Return [x, y] of the center of cell containing provided text 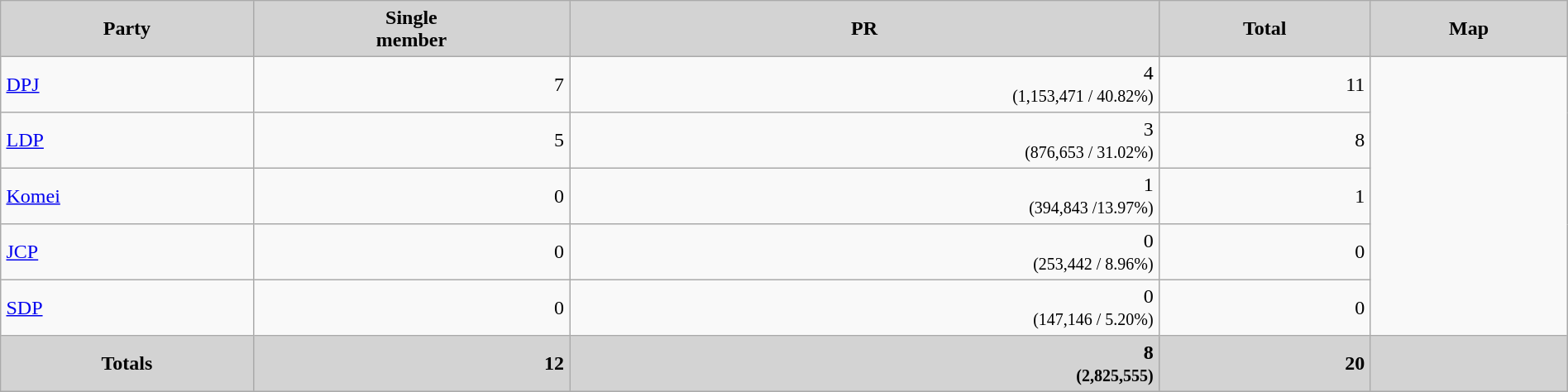
LDP [127, 141]
4(1,153,471 / 40.82%) [865, 84]
5 [412, 141]
Komei [127, 196]
0(253,442 / 8.96%) [865, 252]
Party [127, 29]
8 [1264, 141]
SDP [127, 308]
Singlemember [412, 29]
8(2,825,555) [865, 364]
12 [412, 364]
1(394,843 /13.97%) [865, 196]
1 [1264, 196]
DPJ [127, 84]
Totals [127, 364]
20 [1264, 364]
0(147,146 / 5.20%) [865, 308]
11 [1264, 84]
PR [865, 29]
7 [412, 84]
JCP [127, 252]
Map [1469, 29]
3(876,653 / 31.02%) [865, 141]
Total [1264, 29]
